Determine the [x, y] coordinate at the center of the cell enclosing the given text.  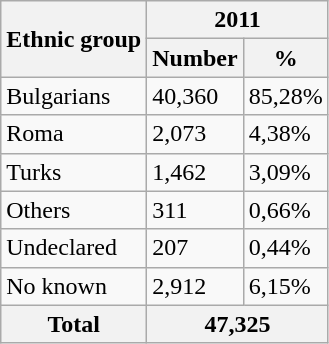
% [286, 58]
No known [74, 286]
Turks [74, 172]
311 [195, 210]
0,44% [286, 248]
Total [74, 324]
1,462 [195, 172]
Number [195, 58]
Undeclared [74, 248]
Bulgarians [74, 96]
207 [195, 248]
4,38% [286, 134]
Ethnic group [74, 39]
2,912 [195, 286]
47,325 [238, 324]
6,15% [286, 286]
2,073 [195, 134]
85,28% [286, 96]
40,360 [195, 96]
2011 [238, 20]
3,09% [286, 172]
Others [74, 210]
0,66% [286, 210]
Roma [74, 134]
